Search for the cell housing the specified text and yield its [X, Y] center coordinate. 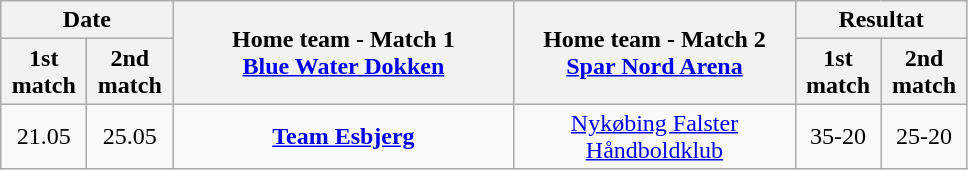
35-20 [838, 136]
21.05 [44, 136]
25-20 [924, 136]
Nykøbing Falster Håndboldklub [654, 136]
Home team - Match 1Blue Water Dokken [344, 52]
25.05 [130, 136]
Resultat [881, 20]
Team Esbjerg [344, 136]
Home team - Match 2Spar Nord Arena [654, 52]
Date [87, 20]
